Identify which cell holds the provided text, then report its [x, y] central coordinate. 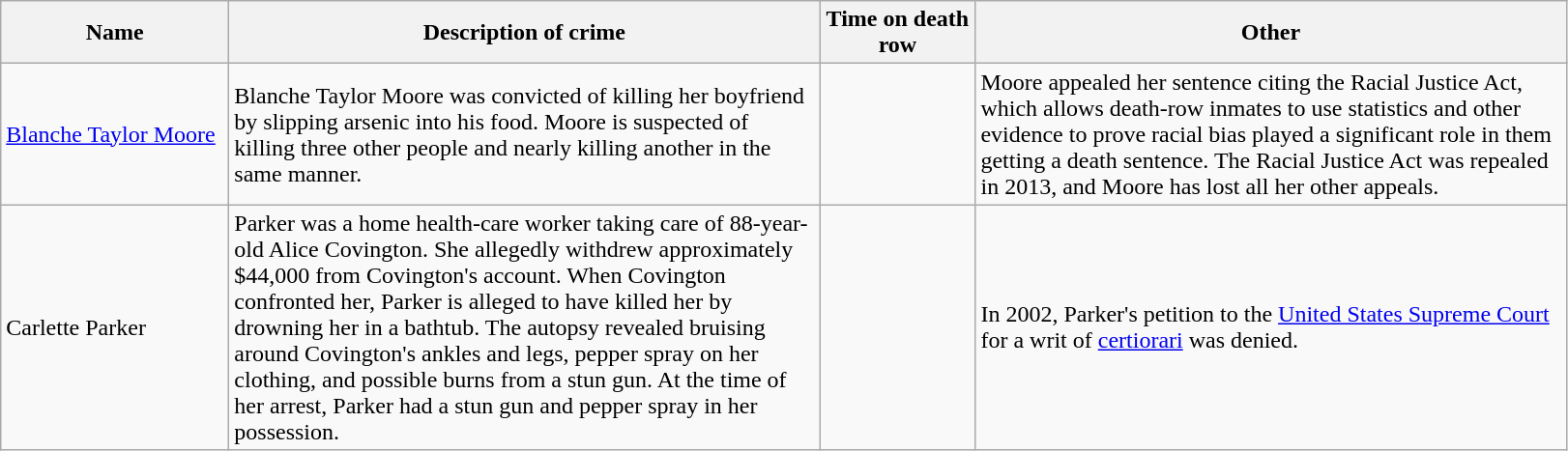
Other [1270, 33]
Carlette Parker [115, 327]
Description of crime [524, 33]
Name [115, 33]
Time on death row [897, 33]
Blanche Taylor Moore [115, 134]
In 2002, Parker's petition to the United States Supreme Court for a writ of certiorari was denied. [1270, 327]
